Capture the cell that displays the provided text and extract its [X, Y] central coordinate. 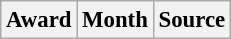
Source [192, 20]
Month [115, 20]
Award [39, 20]
